Find where the given text appears and provide that cell's center as [X, Y] coordinate. 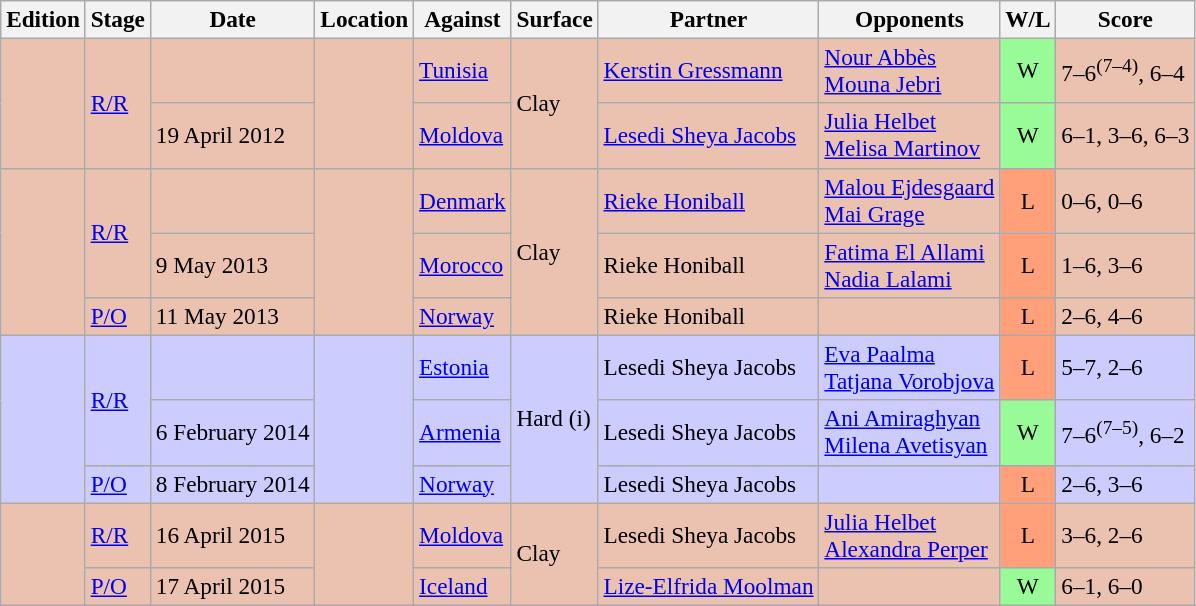
Stage [118, 19]
1–6, 3–6 [1126, 264]
6–1, 6–0 [1126, 586]
Estonia [462, 368]
Against [462, 19]
2–6, 3–6 [1126, 484]
Eva Paalma Tatjana Vorobjova [910, 368]
Hard (i) [554, 418]
Lize-Elfrida Moolman [708, 586]
Opponents [910, 19]
Julia Helbet Alexandra Perper [910, 534]
19 April 2012 [232, 136]
Fatima El Allami Nadia Lalami [910, 264]
6 February 2014 [232, 432]
Julia Helbet Melisa Martinov [910, 136]
8 February 2014 [232, 484]
7–6(7–5), 6–2 [1126, 432]
Kerstin Gressmann [708, 70]
Nour Abbès Mouna Jebri [910, 70]
11 May 2013 [232, 316]
Date [232, 19]
Ani Amiraghyan Milena Avetisyan [910, 432]
Partner [708, 19]
6–1, 3–6, 6–3 [1126, 136]
Location [364, 19]
2–6, 4–6 [1126, 316]
16 April 2015 [232, 534]
3–6, 2–6 [1126, 534]
Armenia [462, 432]
Malou Ejdesgaard Mai Grage [910, 200]
9 May 2013 [232, 264]
Edition [44, 19]
5–7, 2–6 [1126, 368]
Denmark [462, 200]
0–6, 0–6 [1126, 200]
Tunisia [462, 70]
Morocco [462, 264]
Score [1126, 19]
W/L [1028, 19]
Iceland [462, 586]
7–6(7–4), 6–4 [1126, 70]
Surface [554, 19]
17 April 2015 [232, 586]
